Scan for the cell matching the given text and deliver its [X, Y] coordinate at center. 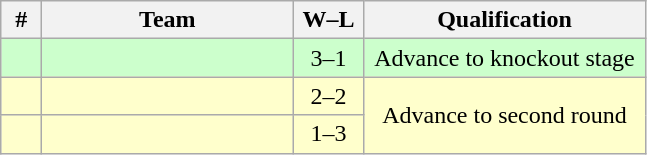
1–3 [328, 134]
# [22, 20]
W–L [328, 20]
Qualification [504, 20]
Advance to second round [504, 115]
2–2 [328, 96]
Advance to knockout stage [504, 58]
Team [168, 20]
3–1 [328, 58]
